Extract the (x, y) coordinate from the center of the cell holding the provided text.  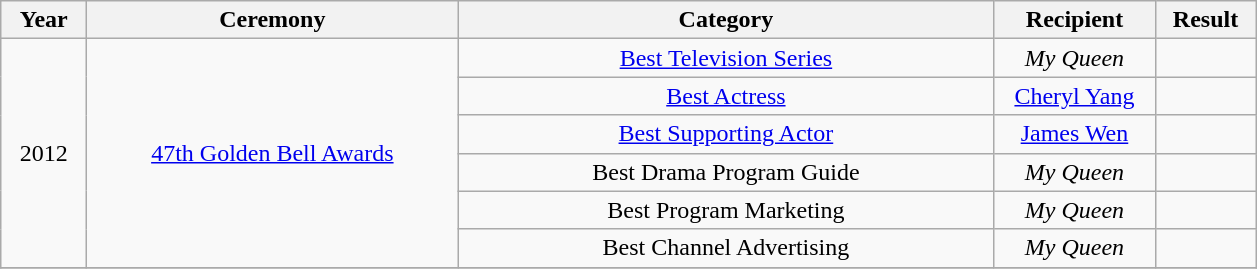
Best Actress (726, 96)
Category (726, 20)
Best Supporting Actor (726, 134)
Result (1206, 20)
Best Television Series (726, 58)
James Wen (1074, 134)
Recipient (1074, 20)
Best Program Marketing (726, 210)
Year (44, 20)
2012 (44, 153)
Cheryl Yang (1074, 96)
Best Channel Advertising (726, 248)
Best Drama Program Guide (726, 172)
Ceremony (272, 20)
47th Golden Bell Awards (272, 153)
